Detect which cell encompasses the target text, then output its (X, Y) center coordinate. 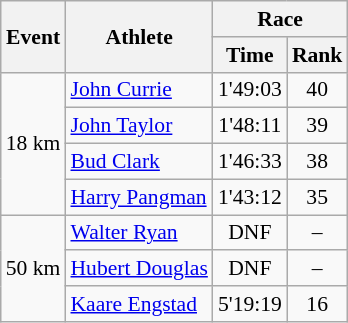
Walter Ryan (138, 233)
Bud Clark (138, 162)
Time (250, 55)
50 km (34, 268)
1'43:12 (250, 197)
16 (318, 304)
1'46:33 (250, 162)
1'49:03 (250, 90)
Hubert Douglas (138, 269)
John Taylor (138, 126)
Event (34, 36)
38 (318, 162)
Kaare Engstad (138, 304)
39 (318, 126)
1'48:11 (250, 126)
Harry Pangman (138, 197)
5'19:19 (250, 304)
40 (318, 90)
18 km (34, 143)
35 (318, 197)
Athlete (138, 36)
Rank (318, 55)
Race (280, 19)
John Currie (138, 90)
